Scan for the cell matching the given text and deliver its [X, Y] coordinate at center. 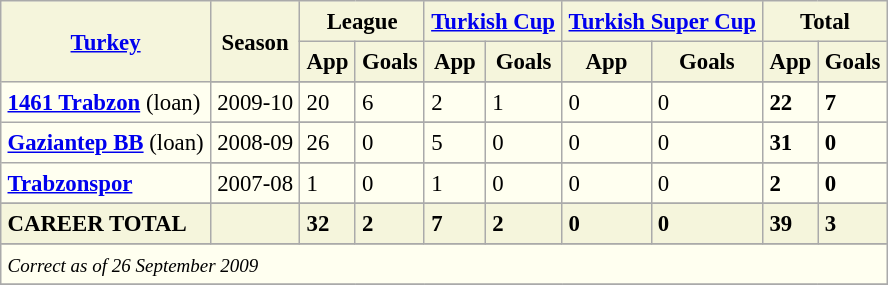
22 [790, 102]
2009-10 [254, 102]
1461 Trabzon (loan) [106, 102]
2007-08 [254, 183]
39 [790, 223]
20 [328, 102]
26 [328, 142]
3 [852, 223]
32 [328, 223]
2008-09 [254, 142]
Season [254, 42]
League [362, 21]
Gaziantep BB (loan) [106, 142]
Turkish Super Cup [662, 21]
Turkey [106, 42]
6 [390, 102]
CAREER TOTAL [106, 223]
5 [454, 142]
31 [790, 142]
Total [826, 21]
Trabzonspor [106, 183]
Turkish Cup [492, 21]
Correct as of 26 September 2009 [444, 264]
